Capture the cell that displays the provided text and extract its [X, Y] central coordinate. 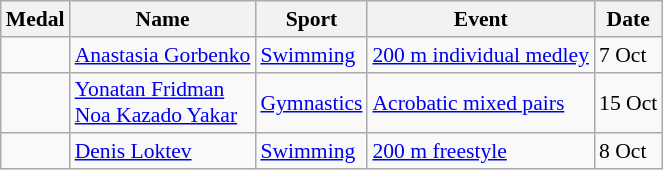
Denis Loktev [163, 152]
Yonatan FridmanNoa Kazado Yakar [163, 102]
15 Oct [628, 102]
8 Oct [628, 152]
Sport [311, 19]
Anastasia Gorbenko [163, 55]
Gymnastics [311, 102]
200 m freestyle [480, 152]
Acrobatic mixed pairs [480, 102]
200 m individual medley [480, 55]
Date [628, 19]
Name [163, 19]
7 Oct [628, 55]
Event [480, 19]
Medal [36, 19]
